Identify which cell holds the provided text, then report its (x, y) central coordinate. 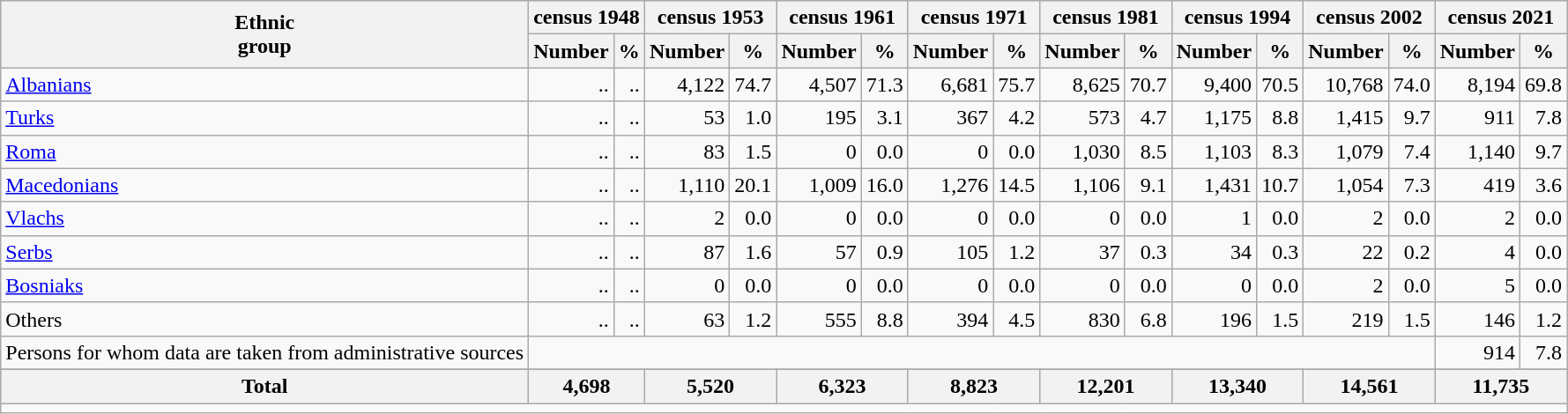
1,009 (819, 185)
Macedonians (264, 185)
12,201 (1105, 386)
10.7 (1280, 185)
4,122 (687, 85)
census 2002 (1370, 18)
census 2021 (1500, 18)
1,415 (1346, 118)
1,103 (1214, 152)
1 (1214, 218)
7.4 (1412, 152)
394 (950, 319)
71.3 (885, 85)
1,431 (1214, 185)
367 (950, 118)
74.7 (753, 85)
census 1994 (1237, 18)
914 (1477, 352)
1,030 (1082, 152)
census 1971 (973, 18)
1,276 (950, 185)
8,194 (1477, 85)
census 1981 (1105, 18)
1,110 (687, 185)
5 (1477, 285)
63 (687, 319)
Total (264, 386)
74.0 (1412, 85)
6.8 (1148, 319)
0.9 (885, 252)
419 (1477, 185)
105 (950, 252)
37 (1082, 252)
34 (1214, 252)
57 (819, 252)
11,735 (1500, 386)
1,140 (1477, 152)
1.6 (753, 252)
6,323 (843, 386)
Ethnicgroup (264, 34)
70.5 (1280, 85)
8.5 (1148, 152)
census 1948 (587, 18)
830 (1082, 319)
69.8 (1544, 85)
8.3 (1280, 152)
14,561 (1370, 386)
196 (1214, 319)
3.6 (1544, 185)
83 (687, 152)
219 (1346, 319)
3.1 (885, 118)
census 1961 (843, 18)
75.7 (1017, 85)
195 (819, 118)
70.7 (1148, 85)
5,520 (710, 386)
census 1953 (710, 18)
Serbs (264, 252)
555 (819, 319)
7.3 (1412, 185)
16.0 (885, 185)
0.2 (1412, 252)
10,768 (1346, 85)
4,698 (587, 386)
13,340 (1237, 386)
1,079 (1346, 152)
4.7 (1148, 118)
1,106 (1082, 185)
573 (1082, 118)
1,054 (1346, 185)
4.2 (1017, 118)
Persons for whom data are taken from administrative sources (264, 352)
14.5 (1017, 185)
87 (687, 252)
Albanians (264, 85)
22 (1346, 252)
1.0 (753, 118)
8,823 (973, 386)
8,625 (1082, 85)
Turks (264, 118)
Roma (264, 152)
Bosniaks (264, 285)
20.1 (753, 185)
9.1 (1148, 185)
9,400 (1214, 85)
Others (264, 319)
4 (1477, 252)
6,681 (950, 85)
4.5 (1017, 319)
911 (1477, 118)
Vlachs (264, 218)
53 (687, 118)
1,175 (1214, 118)
146 (1477, 319)
4,507 (819, 85)
